Output the [X, Y] coordinate of the center of the cell containing the given text.  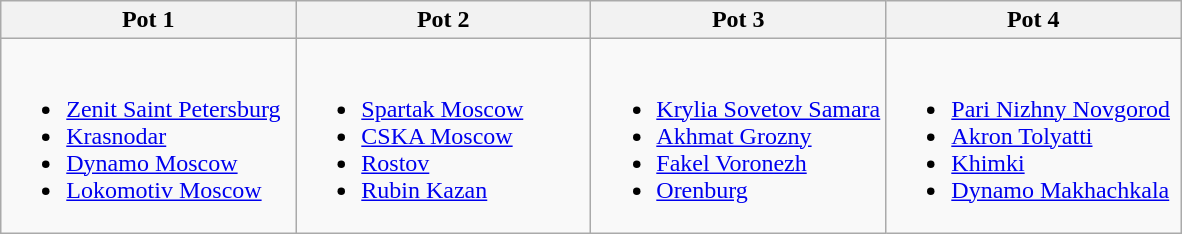
Pot 2 [444, 20]
Pot 3 [738, 20]
Spartak MoscowCSKA MoscowRostovRubin Kazan [444, 136]
Krylia Sovetov SamaraAkhmat GroznyFakel VoronezhOrenburg [738, 136]
Zenit Saint PetersburgKrasnodarDynamo MoscowLokomotiv Moscow [148, 136]
Pot 1 [148, 20]
Pot 4 [1034, 20]
Pari Nizhny NovgorodAkron TolyattiKhimkiDynamo Makhachkala [1034, 136]
